Identify which cell holds the provided text, then report its [x, y] central coordinate. 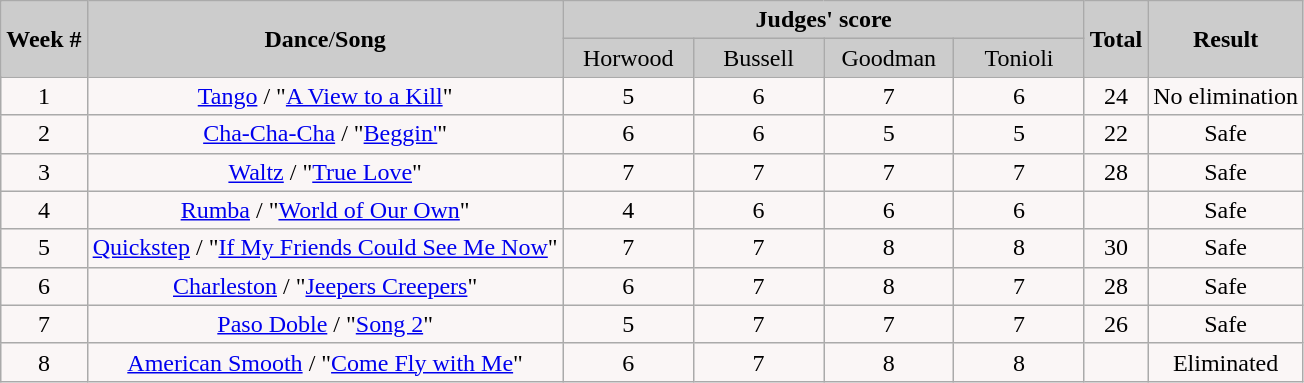
Goodman [889, 58]
Charleston / "Jeepers Creepers" [325, 286]
Eliminated [1226, 362]
Tango / "A View to a Kill" [325, 96]
22 [1116, 134]
Paso Doble / "Song 2" [325, 324]
Tonioli [1019, 58]
Horwood [628, 58]
Result [1226, 39]
3 [44, 172]
2 [44, 134]
American Smooth / "Come Fly with Me" [325, 362]
Rumba / "World of Our Own" [325, 210]
Judges' score [824, 20]
Dance/Song [325, 39]
26 [1116, 324]
30 [1116, 248]
Week # [44, 39]
Total [1116, 39]
Cha-Cha-Cha / "Beggin'" [325, 134]
24 [1116, 96]
Quickstep / "If My Friends Could See Me Now" [325, 248]
No elimination [1226, 96]
Bussell [758, 58]
Waltz / "True Love" [325, 172]
1 [44, 96]
